Pinpoint the cell where the given text exists, returning its (X, Y) midpoint coordinate. 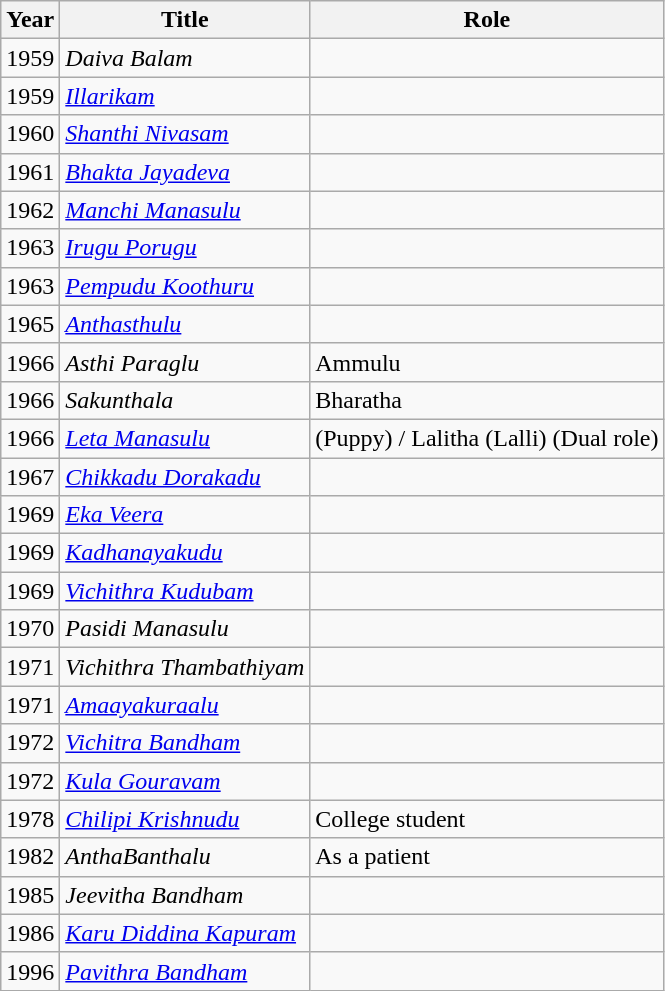
1982 (30, 857)
Bhakta Jayadeva (185, 172)
1961 (30, 172)
1962 (30, 210)
Chikkadu Dorakadu (185, 477)
Chilipi Krishnudu (185, 819)
Role (487, 20)
1970 (30, 629)
Year (30, 20)
Eka Veera (185, 515)
1965 (30, 324)
Vichitra Bandham (185, 743)
1986 (30, 933)
College student (487, 819)
Pasidi Manasulu (185, 629)
Shanthi Nivasam (185, 134)
Daiva Balam (185, 58)
Amaayakuraalu (185, 705)
Vichithra Thambathiyam (185, 667)
Sakunthala (185, 400)
Ammulu (487, 362)
Vichithra Kudubam (185, 591)
Pempudu Koothuru (185, 286)
Irugu Porugu (185, 248)
Manchi Manasulu (185, 210)
Bharatha (487, 400)
Karu Diddina Kapuram (185, 933)
Anthasthulu (185, 324)
AnthaBanthalu (185, 857)
Kadhanayakudu (185, 553)
Kula Gouravam (185, 781)
Leta Manasulu (185, 438)
1985 (30, 895)
1978 (30, 819)
(Puppy) / Lalitha (Lalli) (Dual role) (487, 438)
1967 (30, 477)
Asthi Paraglu (185, 362)
Pavithra Bandham (185, 971)
Title (185, 20)
Illarikam (185, 96)
As a patient (487, 857)
Jeevitha Bandham (185, 895)
1996 (30, 971)
1960 (30, 134)
